Identify which cell holds the provided text, then report its (x, y) central coordinate. 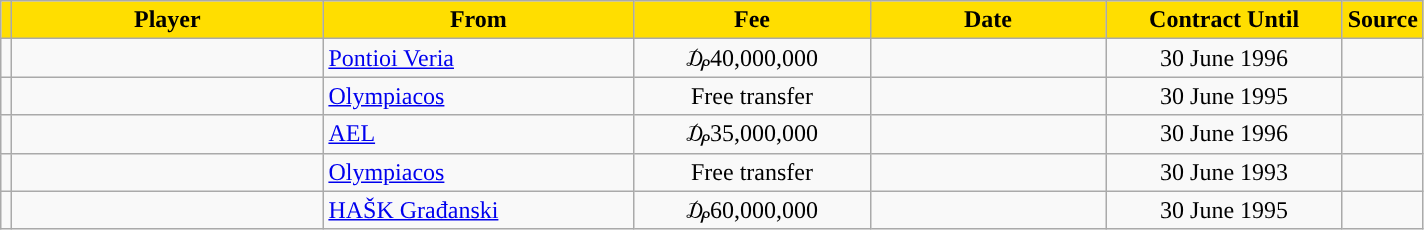
₯40,000,000 (752, 58)
₯60,000,000 (752, 210)
Date (988, 20)
Pontioi Veria (478, 58)
HAŠK Građanski (478, 210)
₯35,000,000 (752, 134)
From (478, 20)
Fee (752, 20)
AEL (478, 134)
Source (1382, 20)
Contract Until (1224, 20)
30 June 1993 (1224, 172)
Player (168, 20)
